Scan for the cell matching the given text and deliver its (X, Y) coordinate at center. 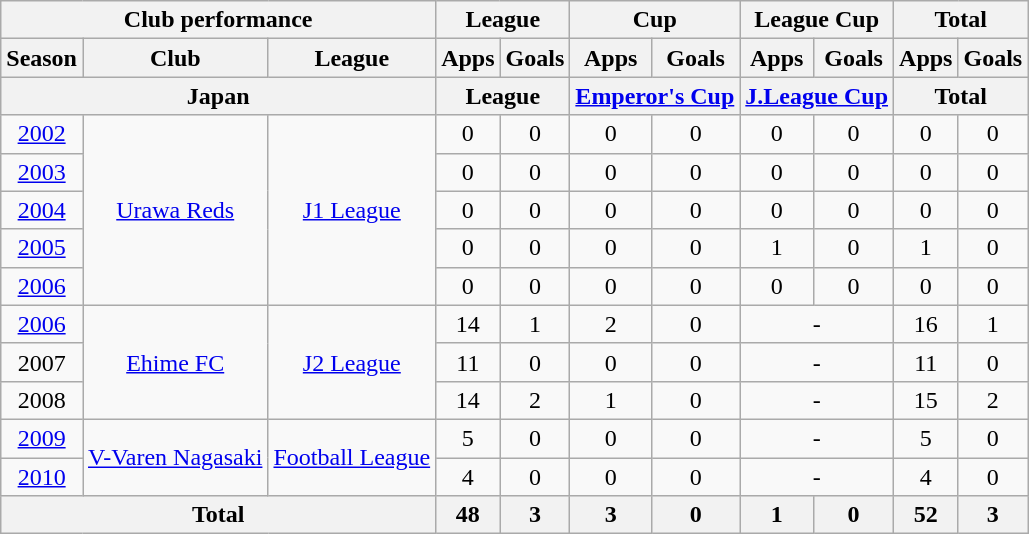
Football League (352, 457)
Club performance (218, 20)
48 (468, 515)
V-Varen Nagasaki (174, 457)
Cup (655, 20)
Ehime FC (174, 362)
J1 League (352, 210)
2005 (42, 248)
16 (926, 324)
Emperor's Cup (655, 96)
2009 (42, 438)
J.League Cup (817, 96)
Club (174, 58)
52 (926, 515)
Urawa Reds (174, 210)
J2 League (352, 362)
2008 (42, 400)
2010 (42, 477)
2003 (42, 172)
2007 (42, 362)
2002 (42, 134)
2004 (42, 210)
Season (42, 58)
League Cup (817, 20)
15 (926, 400)
Japan (218, 96)
